Return the (x, y) coordinate for the center point of the cell that contains the specified text.  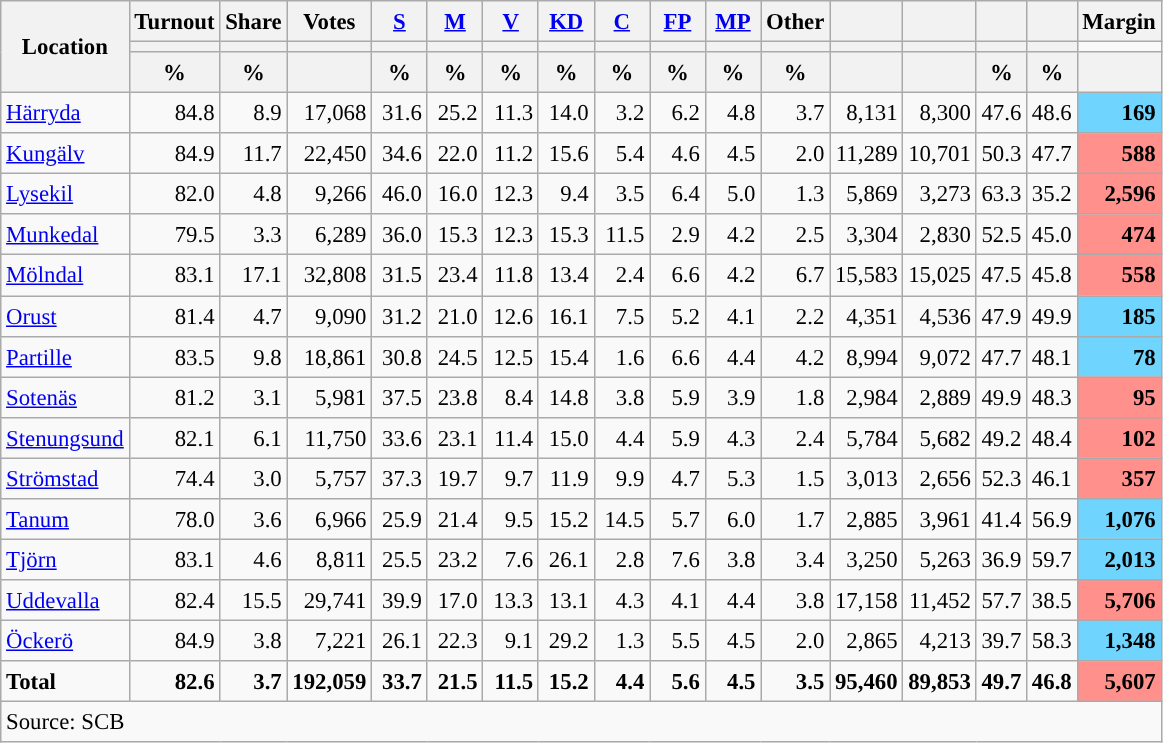
5.4 (622, 154)
9.4 (566, 194)
11.3 (511, 114)
11.2 (511, 154)
588 (1119, 154)
29,741 (330, 600)
58.3 (1052, 640)
2.5 (796, 234)
46.8 (1052, 682)
36.9 (1001, 560)
52.5 (1001, 234)
3.2 (622, 114)
95,460 (866, 682)
9.1 (511, 640)
12.6 (511, 316)
3.4 (796, 560)
5.2 (678, 316)
1.6 (622, 356)
Tanum (65, 520)
5.5 (678, 640)
Total (65, 682)
46.0 (400, 194)
29.2 (566, 640)
10,701 (940, 154)
59.7 (1052, 560)
Stenungsund (65, 438)
6,966 (330, 520)
48.3 (1052, 398)
31.6 (400, 114)
47.9 (1001, 316)
2,889 (940, 398)
82.0 (174, 194)
89,853 (940, 682)
6.7 (796, 276)
34.6 (400, 154)
3,250 (866, 560)
9.7 (511, 478)
3.0 (254, 478)
2,885 (866, 520)
3.1 (254, 398)
57.7 (1001, 600)
9.5 (511, 520)
82.4 (174, 600)
6.0 (733, 520)
15,025 (940, 276)
41.4 (1001, 520)
56.9 (1052, 520)
11,750 (330, 438)
9,072 (940, 356)
Votes (330, 22)
11.9 (566, 478)
Lysekil (65, 194)
2,013 (1119, 560)
79.5 (174, 234)
18,861 (330, 356)
83.5 (174, 356)
31.2 (400, 316)
21.5 (455, 682)
31.5 (400, 276)
5,869 (866, 194)
81.2 (174, 398)
39.7 (1001, 640)
24.5 (455, 356)
3,961 (940, 520)
19.7 (455, 478)
37.5 (400, 398)
Partille (65, 356)
22.3 (455, 640)
22,450 (330, 154)
78.0 (174, 520)
Mölndal (65, 276)
Kungälv (65, 154)
36.0 (400, 234)
185 (1119, 316)
7,221 (330, 640)
21.4 (455, 520)
6,289 (330, 234)
5.6 (678, 682)
M (455, 22)
S (400, 22)
21.0 (455, 316)
47.6 (1001, 114)
V (511, 22)
23.8 (455, 398)
9.9 (622, 478)
81.4 (174, 316)
15.0 (566, 438)
5.3 (733, 478)
48.6 (1052, 114)
11,289 (866, 154)
17.0 (455, 600)
39.9 (400, 600)
KD (566, 22)
2,865 (866, 640)
Share (254, 22)
5,682 (940, 438)
MP (733, 22)
14.5 (622, 520)
2,656 (940, 478)
74.4 (174, 478)
33.6 (400, 438)
474 (1119, 234)
2.8 (622, 560)
11,452 (940, 600)
45.8 (1052, 276)
47.5 (1001, 276)
3,013 (866, 478)
Source: SCB (581, 722)
15.6 (566, 154)
13.1 (566, 600)
82.1 (174, 438)
169 (1119, 114)
5,757 (330, 478)
3,273 (940, 194)
FP (678, 22)
5,784 (866, 438)
6.1 (254, 438)
Orust (65, 316)
23.4 (455, 276)
15,583 (866, 276)
15.5 (254, 600)
84.8 (174, 114)
16.1 (566, 316)
78 (1119, 356)
13.3 (511, 600)
5.7 (678, 520)
49.7 (1001, 682)
82.6 (174, 682)
3.6 (254, 520)
8.4 (511, 398)
4,351 (866, 316)
Munkedal (65, 234)
Margin (1119, 22)
52.3 (1001, 478)
45.0 (1052, 234)
5,706 (1119, 600)
30.8 (400, 356)
23.2 (455, 560)
11.4 (511, 438)
48.4 (1052, 438)
50.3 (1001, 154)
2.2 (796, 316)
49.2 (1001, 438)
Strömstad (65, 478)
4,213 (940, 640)
5.0 (733, 194)
6.4 (678, 194)
17,068 (330, 114)
25.5 (400, 560)
12.5 (511, 356)
Uddevalla (65, 600)
48.1 (1052, 356)
1,348 (1119, 640)
25.9 (400, 520)
Turnout (174, 22)
Öckerö (65, 640)
35.2 (1052, 194)
7.5 (622, 316)
8,300 (940, 114)
8,994 (866, 356)
37.3 (400, 478)
9,266 (330, 194)
14.0 (566, 114)
357 (1119, 478)
11.7 (254, 154)
9,090 (330, 316)
3.3 (254, 234)
2.9 (678, 234)
Härryda (65, 114)
5,607 (1119, 682)
9.8 (254, 356)
1,076 (1119, 520)
558 (1119, 276)
16.0 (455, 194)
38.5 (1052, 600)
5,263 (940, 560)
Sotenäs (65, 398)
192,059 (330, 682)
1.8 (796, 398)
2,830 (940, 234)
63.3 (1001, 194)
8,131 (866, 114)
14.8 (566, 398)
22.0 (455, 154)
23.1 (455, 438)
Tjörn (65, 560)
33.7 (400, 682)
46.1 (1052, 478)
1.5 (796, 478)
11.8 (511, 276)
32,808 (330, 276)
8.9 (254, 114)
17,158 (866, 600)
4,536 (940, 316)
C (622, 22)
25.2 (455, 114)
15.4 (566, 356)
5,981 (330, 398)
95 (1119, 398)
102 (1119, 438)
1.7 (796, 520)
8,811 (330, 560)
2,984 (866, 398)
3.9 (733, 398)
6.2 (678, 114)
2,596 (1119, 194)
13.4 (566, 276)
Other (796, 22)
Location (65, 47)
3,304 (866, 234)
17.1 (254, 276)
